Scan for the cell matching the given text and deliver its [X, Y] coordinate at center. 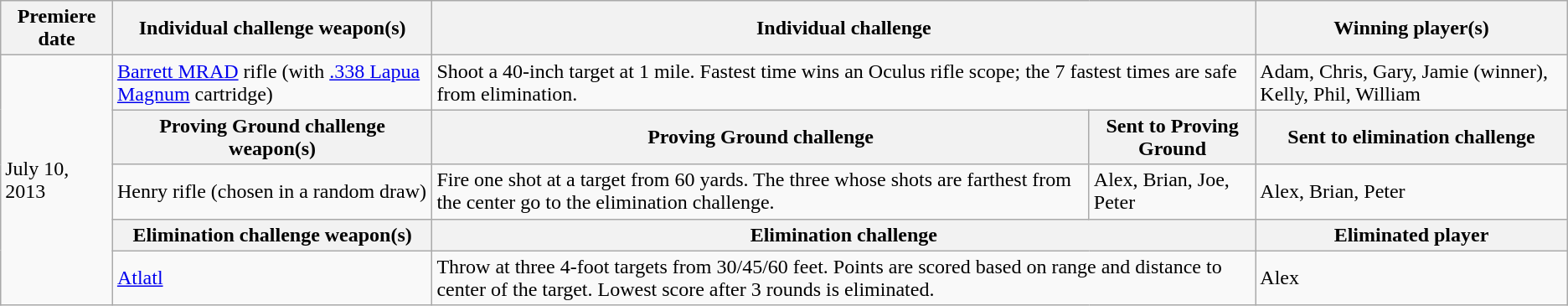
Barrett MRAD rifle (with .338 Lapua Magnum cartridge) [271, 82]
Atlatl [271, 278]
Elimination challenge [844, 235]
Fire one shot at a target from 60 yards. The three whose shots are farthest from the center go to the elimination challenge. [761, 191]
Winning player(s) [1411, 29]
Sent to elimination challenge [1411, 137]
Proving Ground challenge weapon(s) [271, 137]
July 10, 2013 [57, 180]
Alex [1411, 278]
Adam, Chris, Gary, Jamie (winner), Kelly, Phil, William [1411, 82]
Alex, Brian, Joe, Peter [1172, 191]
Proving Ground challenge [761, 137]
Alex, Brian, Peter [1411, 191]
Sent to Proving Ground [1172, 137]
Premiere date [57, 29]
Individual challenge [844, 29]
Shoot a 40-inch target at 1 mile. Fastest time wins an Oculus rifle scope; the 7 fastest times are safe from elimination. [844, 82]
Individual challenge weapon(s) [271, 29]
Eliminated player [1411, 235]
Henry rifle (chosen in a random draw) [271, 191]
Elimination challenge weapon(s) [271, 235]
